From the cell containing the given text, extract its center point as (x, y) coordinate. 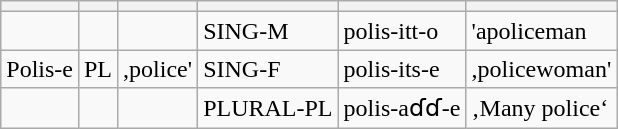
polis-itt-o (402, 31)
polis-aɗɗ-e (402, 108)
'apoliceman (542, 31)
PL (98, 69)
,police' (158, 69)
‚Many police‘ (542, 108)
,policewoman' (542, 69)
PLURAL-PL (268, 108)
SING-M (268, 31)
SING-F (268, 69)
Polis-e (40, 69)
polis-its-e (402, 69)
